Search for the cell housing the specified text and yield its (X, Y) center coordinate. 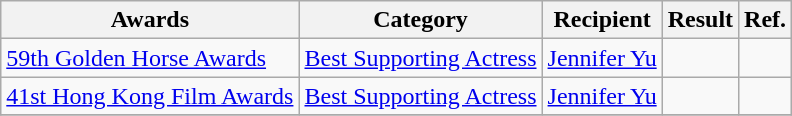
59th Golden Horse Awards (150, 58)
Ref. (766, 20)
41st Hong Kong Film Awards (150, 96)
Result (700, 20)
Recipient (602, 20)
Category (420, 20)
Awards (150, 20)
